Detect which cell encompasses the target text, then output its (X, Y) center coordinate. 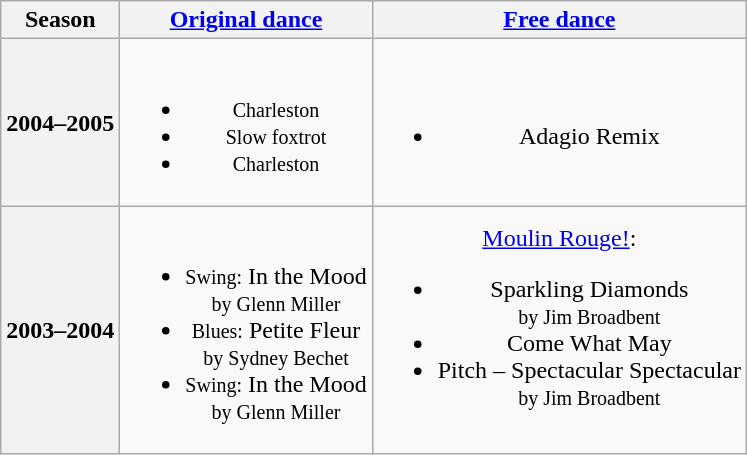
CharlestonSlow foxtrotCharleston (246, 122)
Adagio Remix (559, 122)
Moulin Rouge!:Sparkling Diamonds by Jim Broadbent Come What MayPitch – Spectacular Spectacular by Jim Broadbent (559, 330)
2003–2004 (60, 330)
2004–2005 (60, 122)
Free dance (559, 20)
Swing: In the Mood by Glenn Miller Blues: Petite Fleur by Sydney Bechet Swing: In the Mood by Glenn Miller (246, 330)
Original dance (246, 20)
Season (60, 20)
